Extract the [x, y] coordinate from the center of the cell holding the provided text.  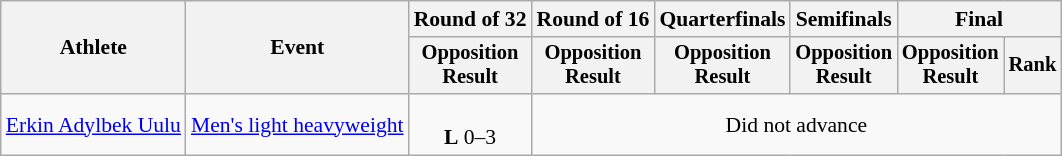
Rank [1033, 66]
Quarterfinals [722, 19]
Event [298, 48]
Round of 16 [592, 19]
Erkin Adylbek Uulu [94, 124]
Did not advance [796, 124]
Athlete [94, 48]
L 0–3 [470, 124]
Final [979, 19]
Men's light heavyweight [298, 124]
Round of 32 [470, 19]
Semifinals [844, 19]
